Scan for the cell matching the given text and deliver its (X, Y) coordinate at center. 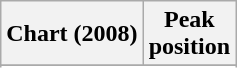
Chart (2008) (72, 34)
Peakposition (189, 34)
